Extract the (X, Y) coordinate from the center of the cell holding the provided text.  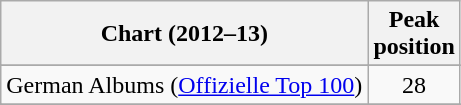
Chart (2012–13) (184, 34)
Peakposition (414, 34)
German Albums (Offizielle Top 100) (184, 85)
28 (414, 85)
